Detect which cell encompasses the target text, then output its [x, y] center coordinate. 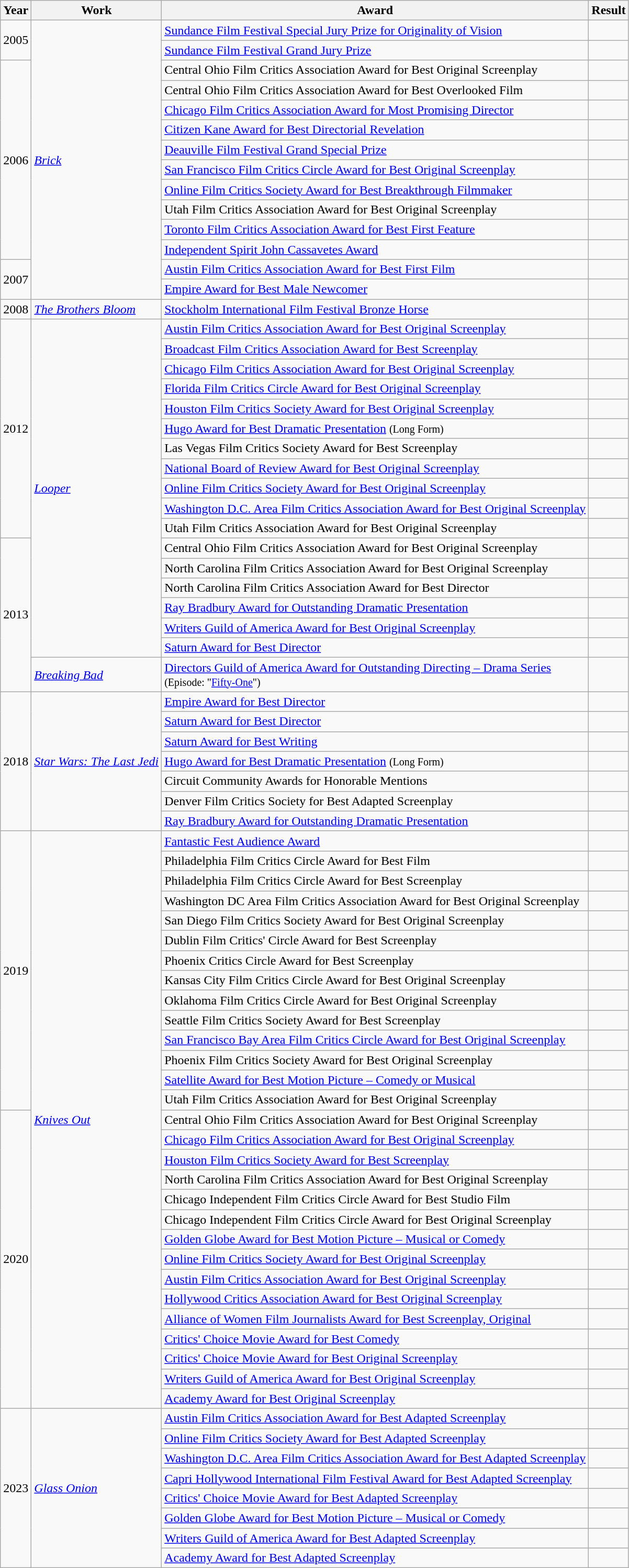
Independent Spirit John Cassavetes Award [375, 250]
Deauville Film Festival Grand Special Prize [375, 150]
Empire Award for Best Director [375, 702]
The Brothers Bloom [96, 309]
Critics' Choice Movie Award for Best Comedy [375, 1339]
2005 [16, 40]
Star Wars: The Last Jedi [96, 761]
Academy Award for Best Original Screenplay [375, 1398]
Writers Guild of America Award for Best Adapted Screenplay [375, 1538]
Seattle Film Critics Society Award for Best Screenplay [375, 1020]
Empire Award for Best Male Newcomer [375, 289]
Result [609, 10]
Knives Out [96, 1120]
Philadelphia Film Critics Circle Award for Best Film [375, 861]
Fantastic Fest Audience Award [375, 841]
Houston Film Critics Society Award for Best Original Screenplay [375, 409]
Washington D.C. Area Film Critics Association Award for Best Adapted Screenplay [375, 1458]
2013 [16, 614]
Chicago Independent Film Critics Circle Award for Best Studio Film [375, 1199]
Saturn Award for Best Writing [375, 741]
Online Film Critics Society Award for Best Adapted Screenplay [375, 1438]
2020 [16, 1259]
Austin Film Critics Association Award for Best First Film [375, 269]
Award [375, 10]
Austin Film Critics Association Award for Best Adapted Screenplay [375, 1418]
San Diego Film Critics Society Award for Best Original Screenplay [375, 921]
Washington D.C. Area Film Critics Association Award for Best Original Screenplay [375, 508]
Phoenix Film Critics Society Award for Best Original Screenplay [375, 1060]
Sundance Film Festival Special Jury Prize for Originality of Vision [375, 30]
Glass Onion [96, 1488]
North Carolina Film Critics Association Award for Best Director [375, 588]
2007 [16, 279]
Circuit Community Awards for Honorable Mentions [375, 781]
Alliance of Women Film Journalists Award for Best Screenplay, Original [375, 1319]
Chicago Film Critics Association Award for Most Promising Director [375, 110]
Stockholm International Film Festival Bronze Horse [375, 309]
2019 [16, 970]
Kansas City Film Critics Circle Award for Best Original Screenplay [375, 980]
Toronto Film Critics Association Award for Best First Feature [375, 229]
Critics' Choice Movie Award for Best Original Screenplay [375, 1359]
Breaking Bad [96, 675]
Online Film Critics Society Award for Best Breakthrough Filmmaker [375, 189]
Brick [96, 160]
Academy Award for Best Adapted Screenplay [375, 1558]
Las Vegas Film Critics Society Award for Best Screenplay [375, 448]
Critics' Choice Movie Award for Best Adapted Screenplay [375, 1498]
2006 [16, 160]
Work [96, 10]
Hollywood Critics Association Award for Best Original Screenplay [375, 1299]
San Francisco Film Critics Circle Award for Best Original Screenplay [375, 170]
2012 [16, 429]
Central Ohio Film Critics Association Award for Best Overlooked Film [375, 90]
Washington DC Area Film Critics Association Award for Best Original Screenplay [375, 900]
Denver Film Critics Society for Best Adapted Screenplay [375, 801]
Chicago Independent Film Critics Circle Award for Best Original Screenplay [375, 1220]
2008 [16, 309]
Looper [96, 489]
Houston Film Critics Society Award for Best Screenplay [375, 1159]
National Board of Review Award for Best Original Screenplay [375, 468]
Florida Film Critics Circle Award for Best Original Screenplay [375, 389]
Year [16, 10]
Oklahoma Film Critics Circle Award for Best Original Screenplay [375, 1000]
Broadcast Film Critics Association Award for Best Screenplay [375, 349]
Phoenix Critics Circle Award for Best Screenplay [375, 961]
Satellite Award for Best Motion Picture – Comedy or Musical [375, 1080]
2023 [16, 1488]
Philadelphia Film Critics Circle Award for Best Screenplay [375, 881]
Citizen Kane Award for Best Directorial Revelation [375, 130]
Sundance Film Festival Grand Jury Prize [375, 50]
2018 [16, 761]
Directors Guild of America Award for Outstanding Directing – Drama Series(Episode: "Fifty-One") [375, 675]
Dublin Film Critics' Circle Award for Best Screenplay [375, 941]
Capri Hollywood International Film Festival Award for Best Adapted Screenplay [375, 1478]
San Francisco Bay Area Film Critics Circle Award for Best Original Screenplay [375, 1040]
